Capture the cell that displays the provided text and extract its (x, y) central coordinate. 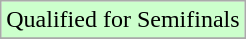
Qualified for Semifinals (123, 20)
